Provide the [x, y] coordinate of the cell's center where the given text is located.  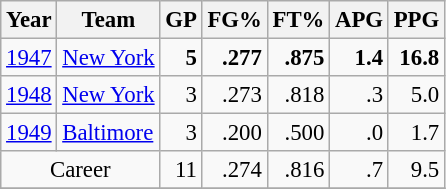
PPG [416, 20]
.816 [298, 170]
1.7 [416, 133]
Baltimore [108, 133]
9.5 [416, 170]
Year [29, 20]
5 [181, 58]
GP [181, 20]
.7 [360, 170]
1948 [29, 95]
1947 [29, 58]
FT% [298, 20]
16.8 [416, 58]
.3 [360, 95]
.200 [234, 133]
.875 [298, 58]
.818 [298, 95]
Team [108, 20]
.500 [298, 133]
5.0 [416, 95]
11 [181, 170]
.274 [234, 170]
FG% [234, 20]
Career [80, 170]
1.4 [360, 58]
.0 [360, 133]
.273 [234, 95]
APG [360, 20]
1949 [29, 133]
.277 [234, 58]
